Determine the [X, Y] coordinate at the center of the cell enclosing the given text.  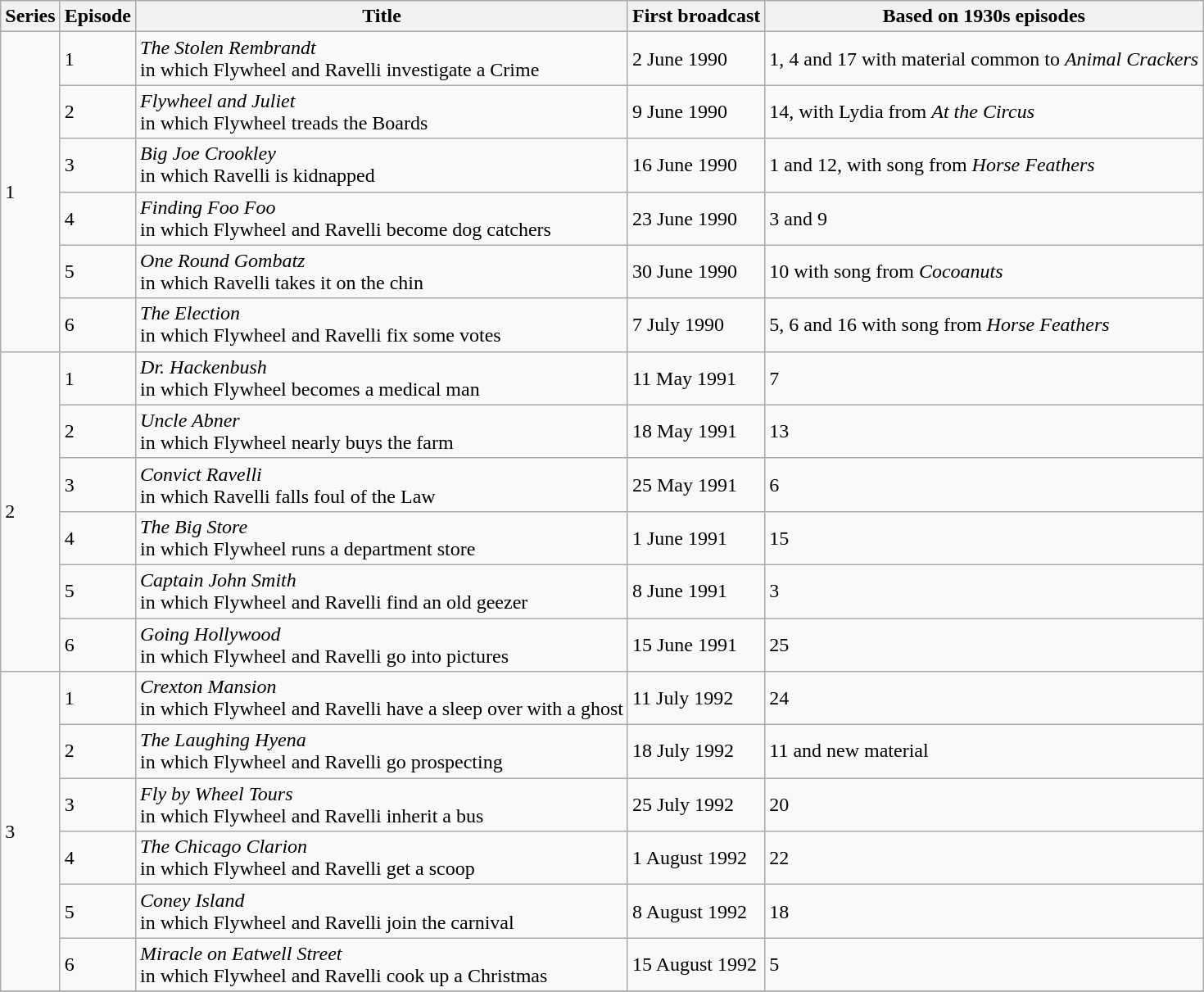
11 July 1992 [696, 698]
Flywheel and Julietin which Flywheel treads the Boards [382, 111]
15 June 1991 [696, 644]
8 August 1992 [696, 911]
18 May 1991 [696, 431]
23 June 1990 [696, 218]
11 May 1991 [696, 378]
1, 4 and 17 with material common to Animal Crackers [984, 59]
22 [984, 858]
Based on 1930s episodes [984, 16]
1 June 1991 [696, 537]
1 August 1992 [696, 858]
3 and 9 [984, 218]
18 [984, 911]
Title [382, 16]
Convict Ravelliin which Ravelli falls foul of the Law [382, 485]
20 [984, 804]
The Stolen Rembrandtin which Flywheel and Ravelli investigate a Crime [382, 59]
14, with Lydia from At the Circus [984, 111]
9 June 1990 [696, 111]
Uncle Abnerin which Flywheel nearly buys the farm [382, 431]
16 June 1990 [696, 165]
One Round Gombatzin which Ravelli takes it on the chin [382, 272]
The Big Storein which Flywheel runs a department store [382, 537]
Fly by Wheel Toursin which Flywheel and Ravelli inherit a bus [382, 804]
Crexton Mansionin which Flywheel and Ravelli have a sleep over with a ghost [382, 698]
25 July 1992 [696, 804]
15 August 1992 [696, 965]
Series [30, 16]
5, 6 and 16 with song from Horse Feathers [984, 324]
30 June 1990 [696, 272]
25 May 1991 [696, 485]
15 [984, 537]
Miracle on Eatwell Streetin which Flywheel and Ravelli cook up a Christmas [382, 965]
8 June 1991 [696, 591]
Dr. Hackenbushin which Flywheel becomes a medical man [382, 378]
2 June 1990 [696, 59]
25 [984, 644]
The Chicago Clarionin which Flywheel and Ravelli get a scoop [382, 858]
1 and 12, with song from Horse Feathers [984, 165]
Going Hollywoodin which Flywheel and Ravelli go into pictures [382, 644]
24 [984, 698]
11 and new material [984, 752]
18 July 1992 [696, 752]
Finding Foo Fooin which Flywheel and Ravelli become dog catchers [382, 218]
Big Joe Crookleyin which Ravelli is kidnapped [382, 165]
The Laughing Hyenain which Flywheel and Ravelli go prospecting [382, 752]
10 with song from Cocoanuts [984, 272]
First broadcast [696, 16]
7 July 1990 [696, 324]
7 [984, 378]
The Electionin which Flywheel and Ravelli fix some votes [382, 324]
Episode [97, 16]
Captain John Smithin which Flywheel and Ravelli find an old geezer [382, 591]
Coney Islandin which Flywheel and Ravelli join the carnival [382, 911]
13 [984, 431]
